Identify which cell holds the provided text, then report its (x, y) central coordinate. 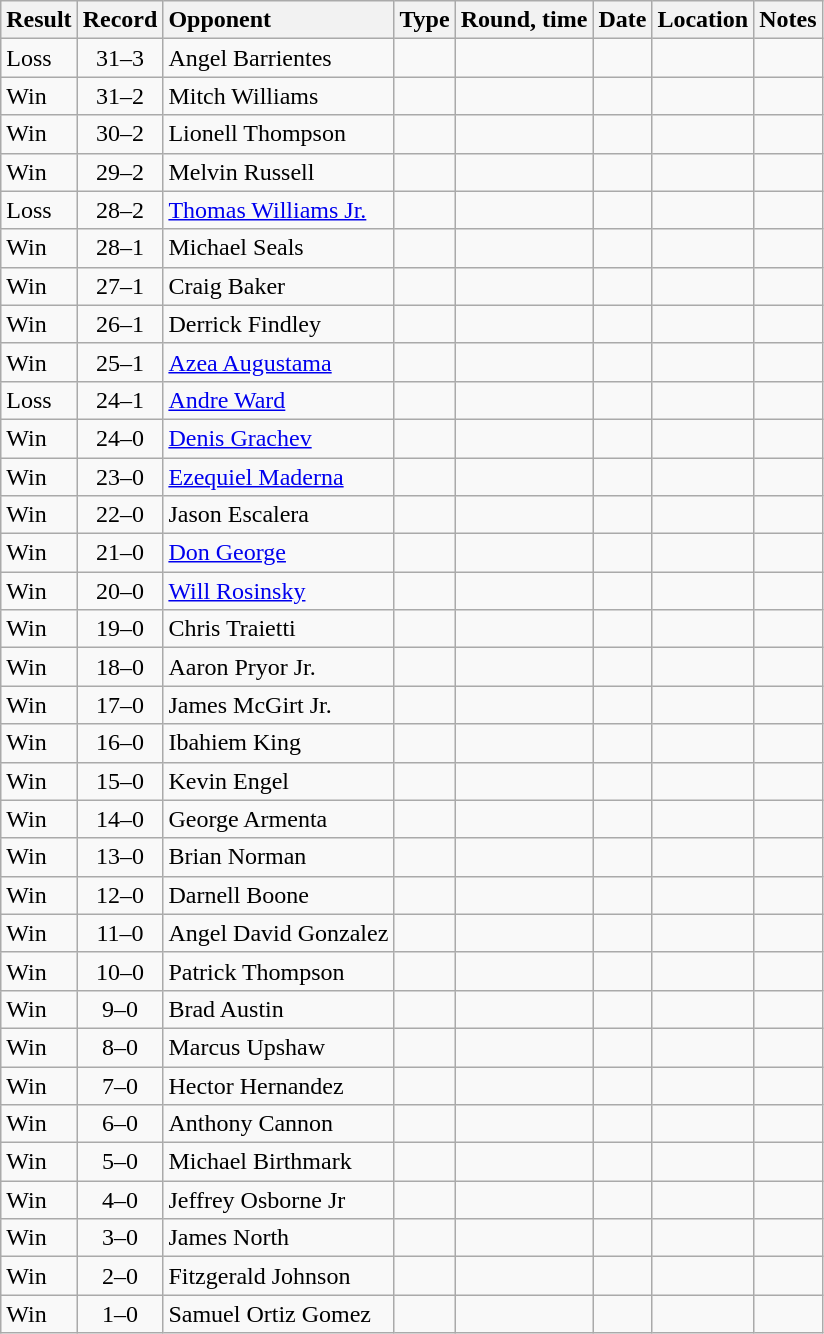
Type (424, 20)
18–0 (120, 667)
Marcus Upshaw (278, 1047)
Opponent (278, 20)
George Armenta (278, 819)
Ibahiem King (278, 743)
20–0 (120, 591)
9–0 (120, 1009)
Kevin Engel (278, 781)
28–1 (120, 248)
Fitzgerald Johnson (278, 1276)
27–1 (120, 286)
19–0 (120, 629)
31–3 (120, 58)
Round, time (524, 20)
17–0 (120, 705)
Michael Seals (278, 248)
12–0 (120, 895)
Notes (788, 20)
Thomas Williams Jr. (278, 210)
10–0 (120, 971)
Result (39, 20)
Andre Ward (278, 400)
1–0 (120, 1314)
11–0 (120, 933)
Jeffrey Osborne Jr (278, 1200)
3–0 (120, 1238)
24–0 (120, 438)
Michael Birthmark (278, 1162)
Mitch Williams (278, 96)
23–0 (120, 477)
Chris Traietti (278, 629)
29–2 (120, 172)
Lionell Thompson (278, 134)
Melvin Russell (278, 172)
Aaron Pryor Jr. (278, 667)
Derrick Findley (278, 324)
24–1 (120, 400)
6–0 (120, 1124)
16–0 (120, 743)
Jason Escalera (278, 515)
Azea Augustama (278, 362)
Angel David Gonzalez (278, 933)
31–2 (120, 96)
26–1 (120, 324)
Angel Barrientes (278, 58)
5–0 (120, 1162)
22–0 (120, 515)
28–2 (120, 210)
13–0 (120, 857)
Location (703, 20)
25–1 (120, 362)
Samuel Ortiz Gomez (278, 1314)
Anthony Cannon (278, 1124)
Don George (278, 553)
8–0 (120, 1047)
James North (278, 1238)
Darnell Boone (278, 895)
Ezequiel Maderna (278, 477)
Patrick Thompson (278, 971)
Craig Baker (278, 286)
James McGirt Jr. (278, 705)
2–0 (120, 1276)
14–0 (120, 819)
Will Rosinsky (278, 591)
Denis Grachev (278, 438)
21–0 (120, 553)
7–0 (120, 1085)
4–0 (120, 1200)
Brad Austin (278, 1009)
Hector Hernandez (278, 1085)
Record (120, 20)
Date (622, 20)
Brian Norman (278, 857)
30–2 (120, 134)
15–0 (120, 781)
